Extract the (x, y) coordinate from the center of the cell holding the provided text.  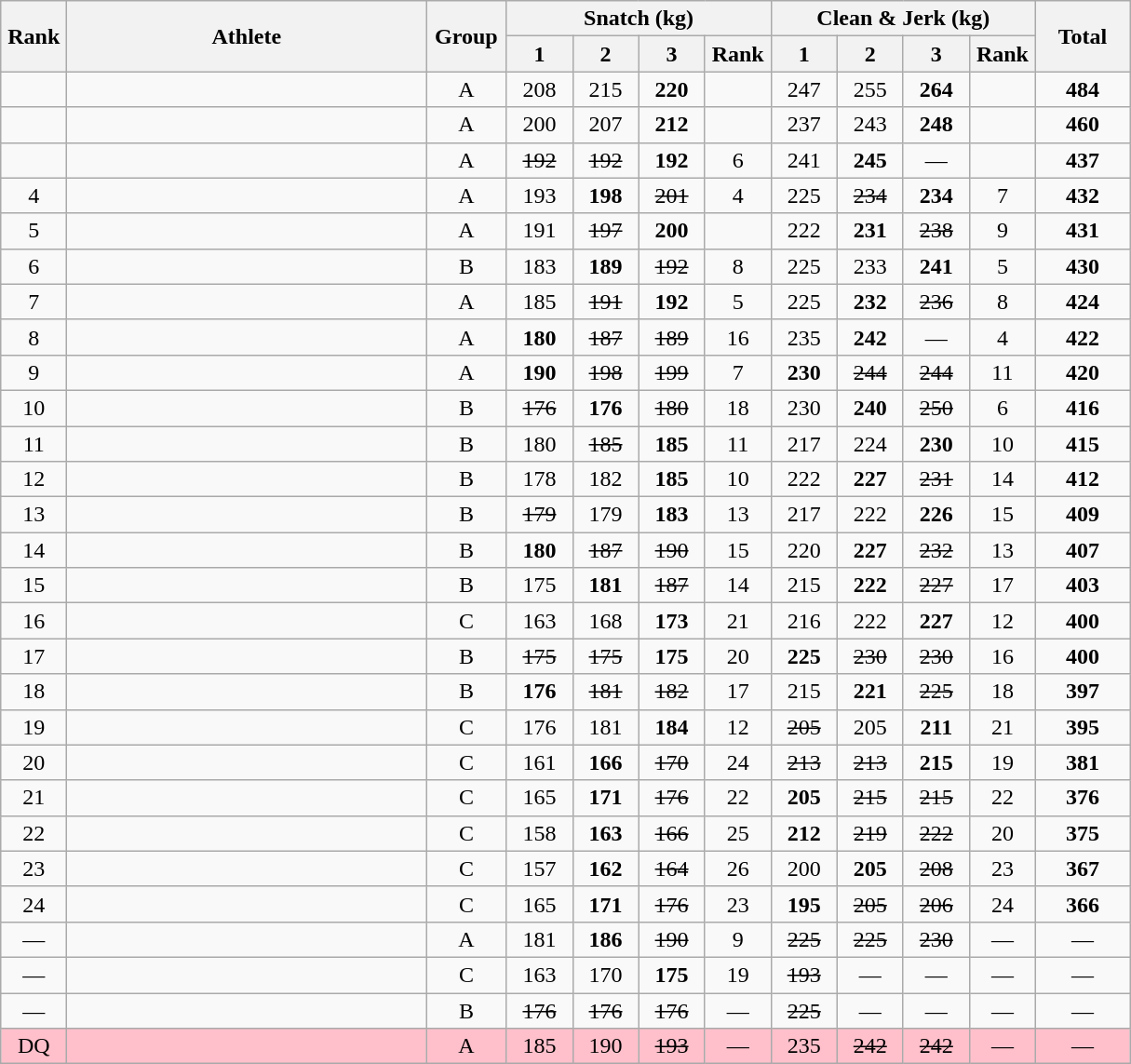
186 (605, 939)
219 (869, 833)
484 (1082, 89)
248 (936, 125)
DQ (34, 1046)
416 (1082, 408)
216 (804, 621)
233 (869, 266)
432 (1082, 195)
Clean & Jerk (kg) (903, 19)
366 (1082, 904)
247 (804, 89)
Group (466, 36)
420 (1082, 372)
397 (1082, 692)
367 (1082, 869)
158 (540, 833)
173 (672, 621)
437 (1082, 160)
224 (869, 444)
375 (1082, 833)
25 (737, 833)
26 (737, 869)
199 (672, 372)
395 (1082, 727)
407 (1082, 550)
430 (1082, 266)
236 (936, 302)
237 (804, 125)
403 (1082, 586)
Snatch (kg) (639, 19)
207 (605, 125)
245 (869, 160)
460 (1082, 125)
195 (804, 904)
412 (1082, 479)
226 (936, 515)
Athlete (247, 36)
415 (1082, 444)
250 (936, 408)
157 (540, 869)
255 (869, 89)
197 (605, 231)
168 (605, 621)
422 (1082, 337)
264 (936, 89)
184 (672, 727)
376 (1082, 798)
201 (672, 195)
178 (540, 479)
409 (1082, 515)
238 (936, 231)
161 (540, 762)
162 (605, 869)
206 (936, 904)
381 (1082, 762)
Total (1082, 36)
221 (869, 692)
424 (1082, 302)
243 (869, 125)
240 (869, 408)
431 (1082, 231)
211 (936, 727)
164 (672, 869)
